Detect which cell encompasses the target text, then output its [X, Y] center coordinate. 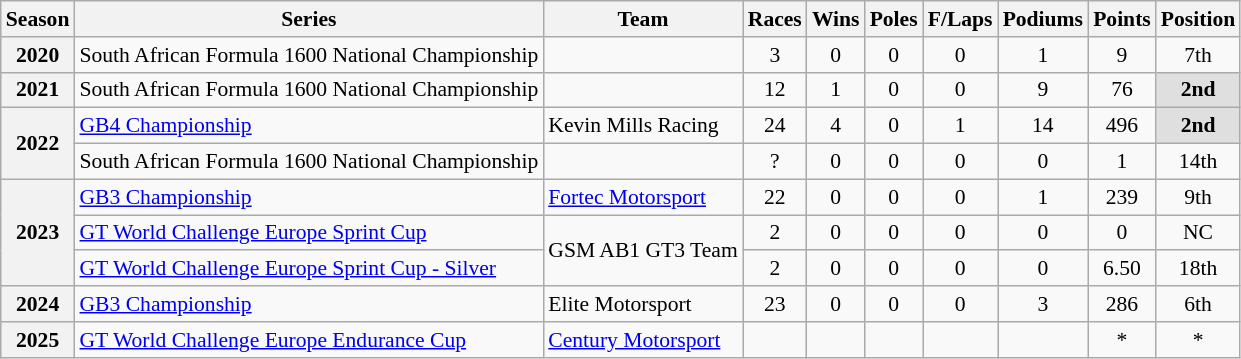
? [775, 162]
2025 [38, 340]
12 [775, 90]
286 [1122, 304]
Season [38, 19]
Kevin Mills Racing [643, 126]
23 [775, 304]
Position [1198, 19]
2020 [38, 55]
6th [1198, 304]
Races [775, 19]
14th [1198, 162]
2023 [38, 232]
Points [1122, 19]
GT World Challenge Europe Sprint Cup - Silver [308, 269]
GB4 Championship [308, 126]
18th [1198, 269]
Series [308, 19]
Elite Motorsport [643, 304]
6.50 [1122, 269]
2022 [38, 144]
GT World Challenge Europe Endurance Cup [308, 340]
24 [775, 126]
GT World Challenge Europe Sprint Cup [308, 233]
Podiums [1044, 19]
7th [1198, 55]
4 [836, 126]
Fortec Motorsport [643, 197]
GSM AB1 GT3 Team [643, 250]
Team [643, 19]
9th [1198, 197]
76 [1122, 90]
22 [775, 197]
Wins [836, 19]
Century Motorsport [643, 340]
Poles [894, 19]
239 [1122, 197]
2024 [38, 304]
2021 [38, 90]
NC [1198, 233]
14 [1044, 126]
496 [1122, 126]
F/Laps [960, 19]
